For the text-containing cell, return its midpoint in (X, Y) coordinate format. 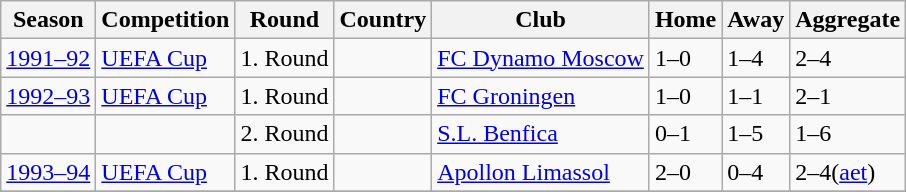
2–1 (848, 96)
Aggregate (848, 20)
0–1 (685, 134)
Apollon Limassol (541, 172)
Club (541, 20)
FC Groningen (541, 96)
1–6 (848, 134)
2–4 (848, 58)
1992–93 (48, 96)
FC Dynamo Moscow (541, 58)
Home (685, 20)
Country (383, 20)
Season (48, 20)
1991–92 (48, 58)
0–4 (756, 172)
1–4 (756, 58)
Away (756, 20)
S.L. Benfica (541, 134)
Round (284, 20)
1–5 (756, 134)
1993–94 (48, 172)
1–1 (756, 96)
2–4(aet) (848, 172)
Competition (166, 20)
2–0 (685, 172)
2. Round (284, 134)
